Determine the [X, Y] coordinate at the center of the cell enclosing the given text.  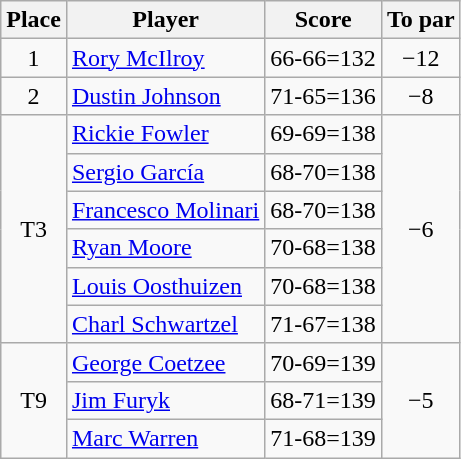
Sergio García [165, 172]
Player [165, 20]
−12 [420, 58]
−6 [420, 229]
71-67=138 [324, 324]
2 [34, 96]
−8 [420, 96]
Jim Furyk [165, 400]
71-68=139 [324, 438]
66-66=132 [324, 58]
T3 [34, 229]
Ryan Moore [165, 248]
69-69=138 [324, 134]
Francesco Molinari [165, 210]
Marc Warren [165, 438]
70-69=139 [324, 362]
68-71=139 [324, 400]
−5 [420, 400]
71-65=136 [324, 96]
Charl Schwartzel [165, 324]
George Coetzee [165, 362]
1 [34, 58]
Louis Oosthuizen [165, 286]
To par [420, 20]
Rory McIlroy [165, 58]
Score [324, 20]
Dustin Johnson [165, 96]
Place [34, 20]
T9 [34, 400]
Rickie Fowler [165, 134]
